Provide the (X, Y) coordinate of the cell's center where the given text is located.  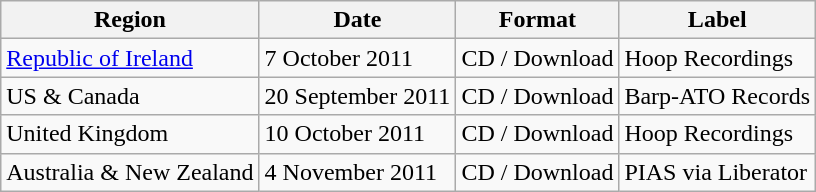
7 October 2011 (358, 58)
PIAS via Liberator (718, 172)
Format (538, 20)
Date (358, 20)
10 October 2011 (358, 134)
Australia & New Zealand (130, 172)
Republic of Ireland (130, 58)
United Kingdom (130, 134)
Label (718, 20)
US & Canada (130, 96)
Barp-ATO Records (718, 96)
4 November 2011 (358, 172)
Region (130, 20)
20 September 2011 (358, 96)
